For the text-containing cell, return its midpoint in [X, Y] coordinate format. 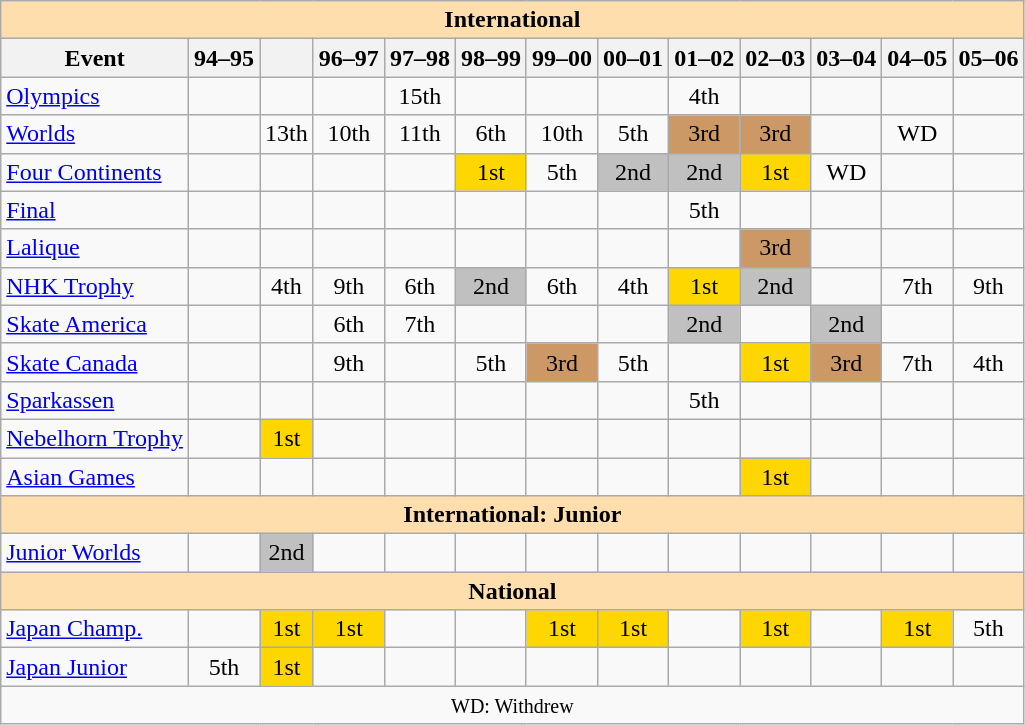
Four Continents [95, 172]
05–06 [988, 58]
Skate Canada [95, 362]
Japan Junior [95, 667]
National [512, 591]
03–04 [846, 58]
Asian Games [95, 477]
Japan Champ. [95, 629]
11th [420, 134]
Event [95, 58]
Final [95, 210]
Nebelhorn Trophy [95, 438]
01–02 [704, 58]
97–98 [420, 58]
98–99 [490, 58]
94–95 [224, 58]
Olympics [95, 96]
NHK Trophy [95, 286]
Lalique [95, 248]
02–03 [776, 58]
04–05 [918, 58]
International: Junior [512, 515]
96–97 [348, 58]
Sparkassen [95, 400]
Worlds [95, 134]
International [512, 20]
Junior Worlds [95, 553]
WD: Withdrew [512, 705]
00–01 [634, 58]
Skate America [95, 324]
99–00 [562, 58]
13th [287, 134]
15th [420, 96]
